Find where the given text appears and provide that cell's center as [X, Y] coordinate. 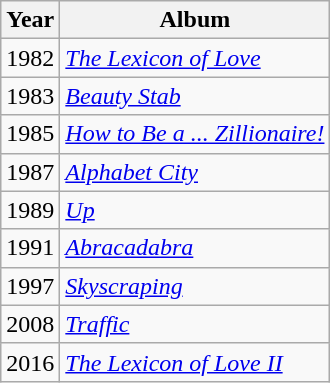
1989 [30, 210]
1982 [30, 58]
The Lexicon of Love [195, 58]
Alphabet City [195, 172]
1985 [30, 134]
1991 [30, 248]
Album [195, 20]
Up [195, 210]
1983 [30, 96]
1997 [30, 286]
Beauty Stab [195, 96]
Skyscraping [195, 286]
How to Be a ... Zillionaire! [195, 134]
Traffic [195, 324]
2008 [30, 324]
1987 [30, 172]
2016 [30, 362]
The Lexicon of Love II [195, 362]
Year [30, 20]
Abracadabra [195, 248]
